Scan for the cell matching the given text and deliver its (X, Y) coordinate at center. 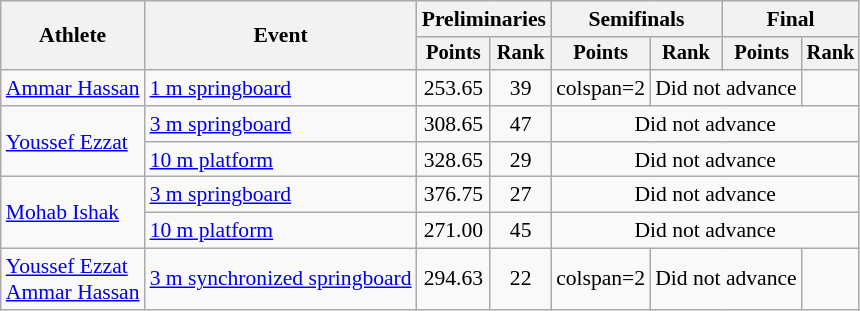
Event (281, 36)
3 m synchronized springboard (281, 280)
27 (520, 195)
253.65 (454, 88)
47 (520, 124)
308.65 (454, 124)
376.75 (454, 195)
Ammar Hassan (73, 88)
Semifinals (636, 19)
39 (520, 88)
Youssef Ezzat (73, 142)
45 (520, 231)
Athlete (73, 36)
Final (791, 19)
328.65 (454, 160)
271.00 (454, 231)
22 (520, 280)
Preliminaries (484, 19)
Youssef EzzatAmmar Hassan (73, 280)
Mohab Ishak (73, 212)
29 (520, 160)
1 m springboard (281, 88)
294.63 (454, 280)
